For the text-containing cell, return its midpoint in (X, Y) coordinate format. 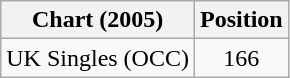
UK Singles (OCC) (98, 58)
166 (241, 58)
Position (241, 20)
Chart (2005) (98, 20)
